Output the [x, y] coordinate of the center of the cell containing the given text.  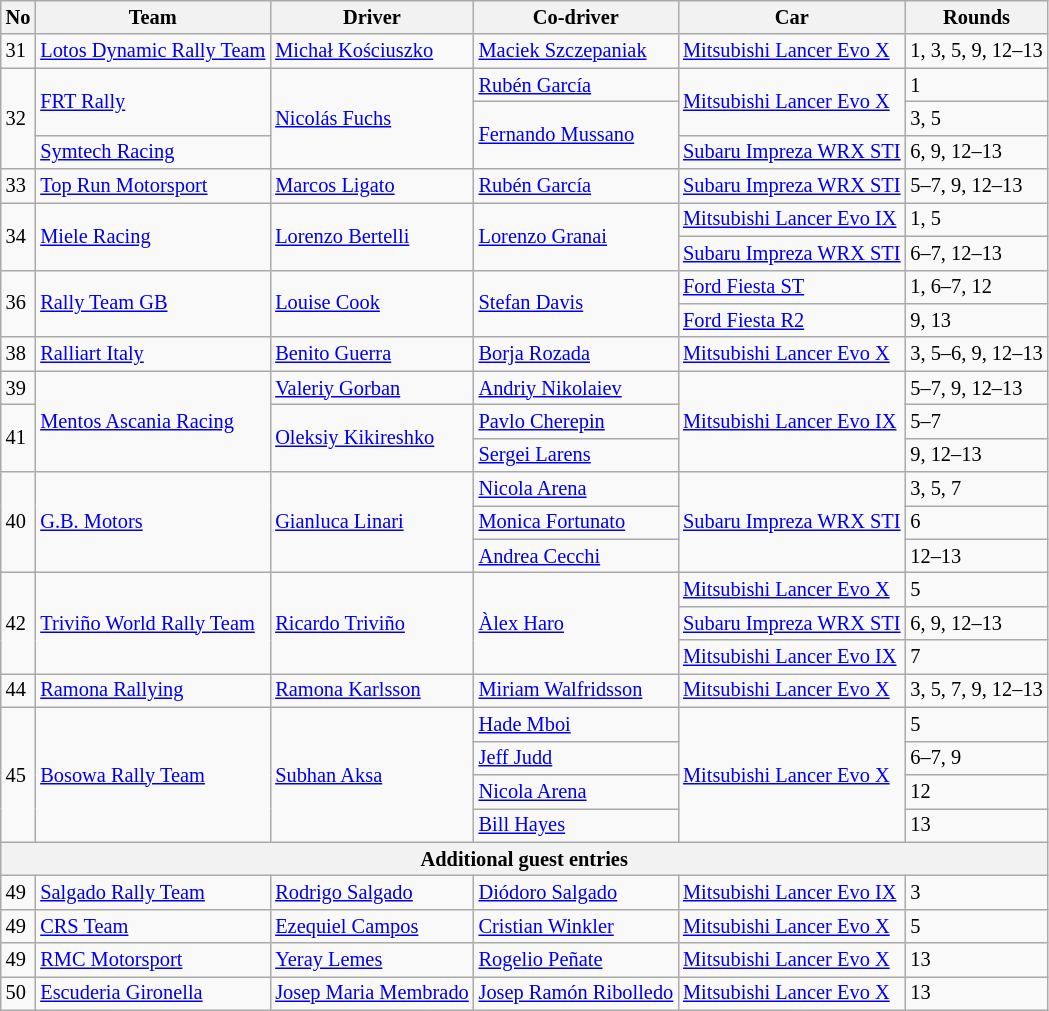
Bosowa Rally Team [152, 774]
12 [976, 791]
Gianluca Linari [372, 522]
Pavlo Cherepin [576, 421]
Miele Racing [152, 236]
6 [976, 522]
Lotos Dynamic Rally Team [152, 51]
3, 5–6, 9, 12–13 [976, 354]
12–13 [976, 556]
Valeriy Gorban [372, 388]
1, 6–7, 12 [976, 287]
CRS Team [152, 926]
Miriam Walfridsson [576, 690]
G.B. Motors [152, 522]
Rogelio Peñate [576, 960]
9, 12–13 [976, 455]
Additional guest entries [524, 859]
Lorenzo Granai [576, 236]
Josep Maria Membrado [372, 993]
No [18, 17]
42 [18, 622]
Ramona Karlsson [372, 690]
Ramona Rallying [152, 690]
Stefan Davis [576, 304]
Escuderia Gironella [152, 993]
6–7, 9 [976, 758]
1 [976, 85]
39 [18, 388]
3, 5, 7, 9, 12–13 [976, 690]
Michał Kościuszko [372, 51]
Louise Cook [372, 304]
6–7, 12–13 [976, 253]
Andriy Nikolaiev [576, 388]
Subhan Aksa [372, 774]
50 [18, 993]
Josep Ramón Ribolledo [576, 993]
Top Run Motorsport [152, 186]
Rounds [976, 17]
7 [976, 657]
41 [18, 438]
5–7 [976, 421]
Àlex Haro [576, 622]
FRT Rally [152, 102]
40 [18, 522]
9, 13 [976, 320]
Triviño World Rally Team [152, 622]
3 [976, 892]
Co-driver [576, 17]
36 [18, 304]
Ricardo Triviño [372, 622]
Borja Rozada [576, 354]
Nicolás Fuchs [372, 118]
Bill Hayes [576, 825]
38 [18, 354]
Ford Fiesta R2 [792, 320]
Rally Team GB [152, 304]
3, 5, 7 [976, 489]
3, 5 [976, 118]
Sergei Larens [576, 455]
45 [18, 774]
Fernando Mussano [576, 134]
Hade Mboi [576, 724]
Andrea Cecchi [576, 556]
Rodrigo Salgado [372, 892]
Driver [372, 17]
Benito Guerra [372, 354]
Ralliart Italy [152, 354]
Cristian Winkler [576, 926]
Ezequiel Campos [372, 926]
Mentos Ascania Racing [152, 422]
1, 5 [976, 219]
Yeray Lemes [372, 960]
Marcos Ligato [372, 186]
31 [18, 51]
Symtech Racing [152, 152]
RMC Motorsport [152, 960]
Team [152, 17]
Oleksiy Kikireshko [372, 438]
34 [18, 236]
Ford Fiesta ST [792, 287]
Jeff Judd [576, 758]
33 [18, 186]
Car [792, 17]
32 [18, 118]
Lorenzo Bertelli [372, 236]
1, 3, 5, 9, 12–13 [976, 51]
44 [18, 690]
Diódoro Salgado [576, 892]
Salgado Rally Team [152, 892]
Maciek Szczepaniak [576, 51]
Monica Fortunato [576, 522]
